Capture the cell that displays the provided text and extract its [X, Y] central coordinate. 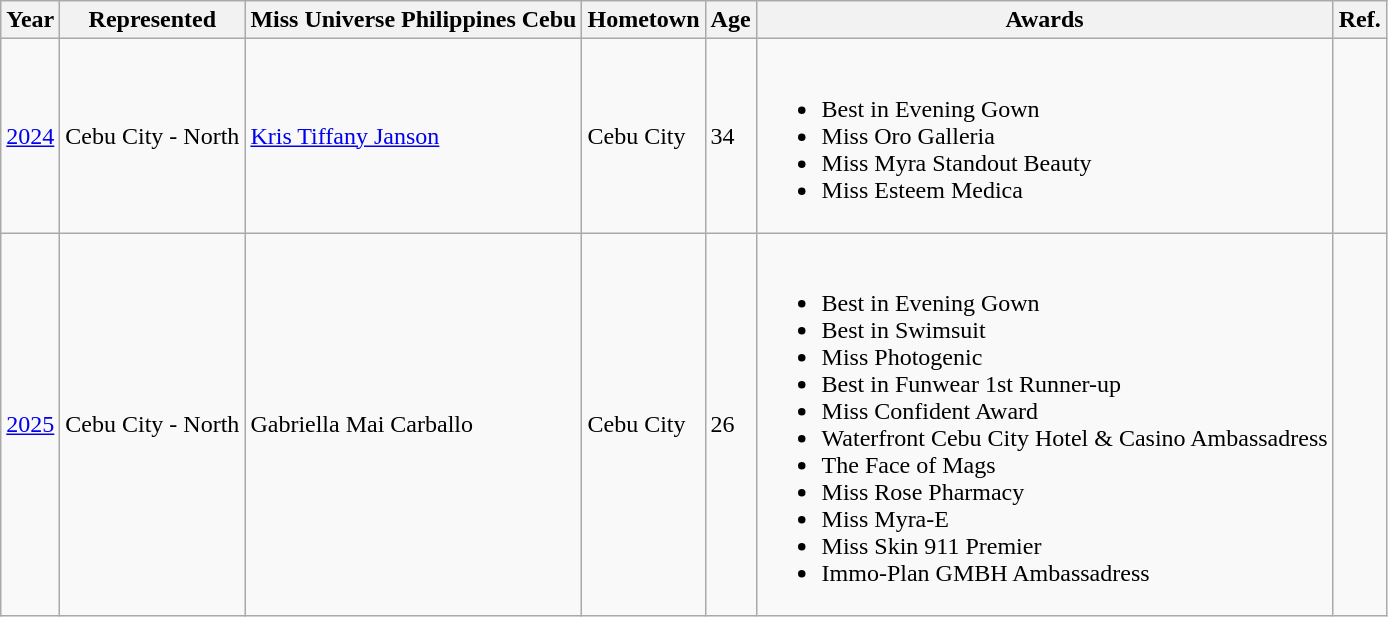
Ref. [1360, 20]
Awards [1044, 20]
Kris Tiffany Janson [414, 136]
34 [730, 136]
2025 [30, 424]
Best in Evening GownMiss Oro GalleriaMiss Myra Standout BeautyMiss Esteem Medica [1044, 136]
2024 [30, 136]
26 [730, 424]
Gabriella Mai Carballo [414, 424]
Hometown [644, 20]
Represented [152, 20]
Age [730, 20]
Miss Universe Philippines Cebu [414, 20]
Year [30, 20]
